Locate the cell with the specified text and output its [X, Y] center coordinate. 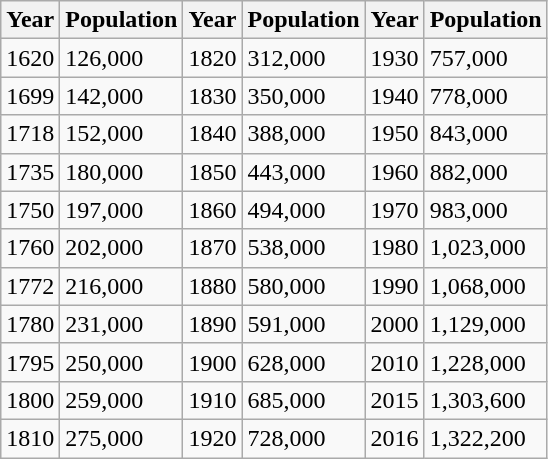
2010 [394, 362]
1940 [394, 96]
2000 [394, 324]
591,000 [304, 324]
2015 [394, 400]
1780 [30, 324]
538,000 [304, 248]
152,000 [122, 134]
1,068,000 [486, 286]
1760 [30, 248]
1735 [30, 172]
1950 [394, 134]
443,000 [304, 172]
275,000 [122, 438]
685,000 [304, 400]
1620 [30, 58]
126,000 [122, 58]
1960 [394, 172]
757,000 [486, 58]
259,000 [122, 400]
1,023,000 [486, 248]
1,322,200 [486, 438]
728,000 [304, 438]
983,000 [486, 210]
1910 [212, 400]
580,000 [304, 286]
1750 [30, 210]
180,000 [122, 172]
1,303,600 [486, 400]
231,000 [122, 324]
1870 [212, 248]
1,129,000 [486, 324]
843,000 [486, 134]
250,000 [122, 362]
142,000 [122, 96]
388,000 [304, 134]
1820 [212, 58]
1,228,000 [486, 362]
202,000 [122, 248]
1990 [394, 286]
1970 [394, 210]
1699 [30, 96]
1830 [212, 96]
1840 [212, 134]
1800 [30, 400]
1850 [212, 172]
1860 [212, 210]
778,000 [486, 96]
882,000 [486, 172]
312,000 [304, 58]
1718 [30, 134]
1880 [212, 286]
2016 [394, 438]
1900 [212, 362]
1795 [30, 362]
350,000 [304, 96]
1930 [394, 58]
1890 [212, 324]
628,000 [304, 362]
1810 [30, 438]
1772 [30, 286]
216,000 [122, 286]
494,000 [304, 210]
1980 [394, 248]
1920 [212, 438]
197,000 [122, 210]
